Output the [x, y] coordinate of the center of the cell containing the given text.  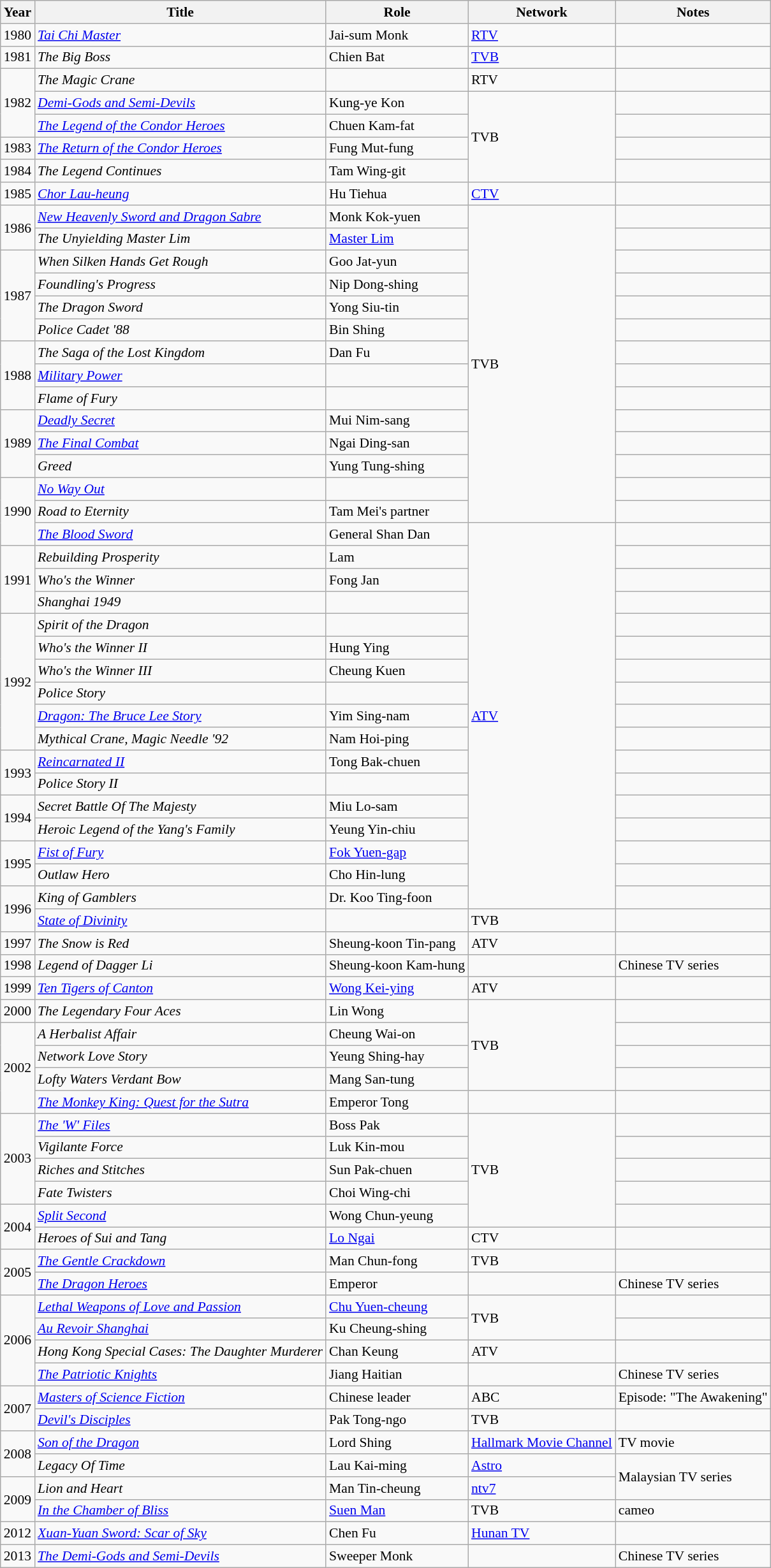
Tam Mei's partner [397, 512]
Dan Fu [397, 353]
Chinese leader [397, 1397]
Ku Cheung-shing [397, 1329]
Network Love Story [180, 1057]
Sun Pak-chuen [397, 1170]
Tong Bak-chuen [397, 762]
1981 [18, 57]
2013 [18, 1557]
2008 [18, 1455]
Rebuilding Prosperity [180, 557]
Hu Tiehua [397, 194]
Reincarnated II [180, 762]
Lion and Heart [180, 1488]
2006 [18, 1340]
Legacy Of Time [180, 1465]
Notes [693, 12]
Master Lim [397, 239]
Goo Jat-yun [397, 262]
A Herbalist Affair [180, 1034]
Ngai Ding-san [397, 444]
Who's the Winner III [180, 671]
1994 [18, 818]
Role [397, 12]
Jiang Haitian [397, 1375]
Emperor Tong [397, 1102]
Suen Man [397, 1511]
Nam Hoi-ping [397, 739]
Sweeper Monk [397, 1557]
The Final Combat [180, 444]
Cheung Wai-on [397, 1034]
Who's the Winner II [180, 648]
2012 [18, 1534]
2004 [18, 1226]
The Magic Crane [180, 80]
Vigilante Force [180, 1147]
1991 [18, 580]
Outlaw Hero [180, 875]
Episode: "The Awakening" [693, 1397]
The Legend Continues [180, 171]
Lau Kai-ming [397, 1465]
Yong Siu-tin [397, 307]
King of Gamblers [180, 898]
Lam [397, 557]
1993 [18, 773]
The Snow is Red [180, 943]
Boss Pak [397, 1125]
Flame of Fury [180, 398]
The 'W' Files [180, 1125]
1985 [18, 194]
1995 [18, 863]
2005 [18, 1272]
Dr. Koo Ting-foon [397, 898]
Hong Kong Special Cases: The Daughter Murderer [180, 1352]
Military Power [180, 375]
Legend of Dagger Li [180, 966]
Cho Hin-lung [397, 875]
Astro [542, 1465]
Yeung Yin-chiu [397, 830]
Fist of Fury [180, 852]
Fok Yuen-gap [397, 852]
1980 [18, 35]
Heroic Legend of the Yang's Family [180, 830]
ntv7 [542, 1488]
The Blood Sword [180, 535]
The Legendary Four Aces [180, 1012]
Nip Dong-shing [397, 285]
Deadly Secret [180, 421]
Road to Eternity [180, 512]
Man Chun-fong [397, 1261]
Au Revoir Shanghai [180, 1329]
The Legend of the Condor Heroes [180, 126]
Fate Twisters [180, 1193]
Emperor [397, 1284]
Monk Kok-yuen [397, 217]
Chor Lau-heung [180, 194]
Year [18, 12]
1996 [18, 909]
Luk Kin-mou [397, 1147]
Police Story [180, 693]
Lin Wong [397, 1012]
The Patriotic Knights [180, 1375]
TV movie [693, 1443]
Mui Nim-sang [397, 421]
Greed [180, 467]
Network [542, 12]
The Saga of the Lost Kingdom [180, 353]
Chan Keung [397, 1352]
Sheung-koon Kam-hung [397, 966]
Chien Bat [397, 57]
Secret Battle Of The Majesty [180, 807]
1988 [18, 376]
Cheung Kuen [397, 671]
Police Story II [180, 784]
1999 [18, 989]
1992 [18, 682]
In the Chamber of Bliss [180, 1511]
Heroes of Sui and Tang [180, 1238]
Chu Yuen-cheung [397, 1307]
Masters of Science Fiction [180, 1397]
Malaysian TV series [693, 1476]
Title [180, 12]
The Dragon Heroes [180, 1284]
Hung Ying [397, 648]
Xuan-Yuan Sword: Scar of Sky [180, 1534]
Jai-sum Monk [397, 35]
ABC [542, 1397]
2003 [18, 1159]
Yim Sing-nam [397, 716]
The Dragon Sword [180, 307]
1984 [18, 171]
State of Divinity [180, 920]
Hallmark Movie Channel [542, 1443]
The Return of the Condor Heroes [180, 149]
Devil's Disciples [180, 1420]
Lofty Waters Verdant Bow [180, 1080]
2007 [18, 1409]
When Silken Hands Get Rough [180, 262]
2002 [18, 1068]
Riches and Stitches [180, 1170]
The Monkey King: Quest for the Sutra [180, 1102]
Chuen Kam-fat [397, 126]
1982 [18, 103]
Split Second [180, 1216]
2000 [18, 1012]
Ten Tigers of Canton [180, 989]
1989 [18, 444]
Wong Chun-yeung [397, 1216]
The Unyielding Master Lim [180, 239]
Miu Lo-sam [397, 807]
Pak Tong-ngo [397, 1420]
Foundling's Progress [180, 285]
Choi Wing-chi [397, 1193]
2009 [18, 1499]
Fung Mut-fung [397, 149]
cameo [693, 1511]
Yeung Shing-hay [397, 1057]
Shanghai 1949 [180, 602]
Kung-ye Kon [397, 103]
Tai Chi Master [180, 35]
Wong Kei-ying [397, 989]
Lo Ngai [397, 1238]
Man Tin-cheung [397, 1488]
Lethal Weapons of Love and Passion [180, 1307]
The Big Boss [180, 57]
No Way Out [180, 489]
Tam Wing-git [397, 171]
Dragon: The Bruce Lee Story [180, 716]
Who's the Winner [180, 580]
Yung Tung-shing [397, 467]
Spirit of the Dragon [180, 625]
1986 [18, 228]
1987 [18, 296]
1998 [18, 966]
Lord Shing [397, 1443]
1997 [18, 943]
Demi-Gods and Semi-Devils [180, 103]
General Shan Dan [397, 535]
Son of the Dragon [180, 1443]
Fong Jan [397, 580]
Mythical Crane, Magic Needle '92 [180, 739]
1990 [18, 511]
Bin Shing [397, 330]
1983 [18, 149]
Hunan TV [542, 1534]
The Demi-Gods and Semi-Devils [180, 1557]
Chen Fu [397, 1534]
Police Cadet '88 [180, 330]
The Gentle Crackdown [180, 1261]
New Heavenly Sword and Dragon Sabre [180, 217]
Mang San-tung [397, 1080]
Sheung-koon Tin-pang [397, 943]
